Detect which cell encompasses the target text, then output its [x, y] center coordinate. 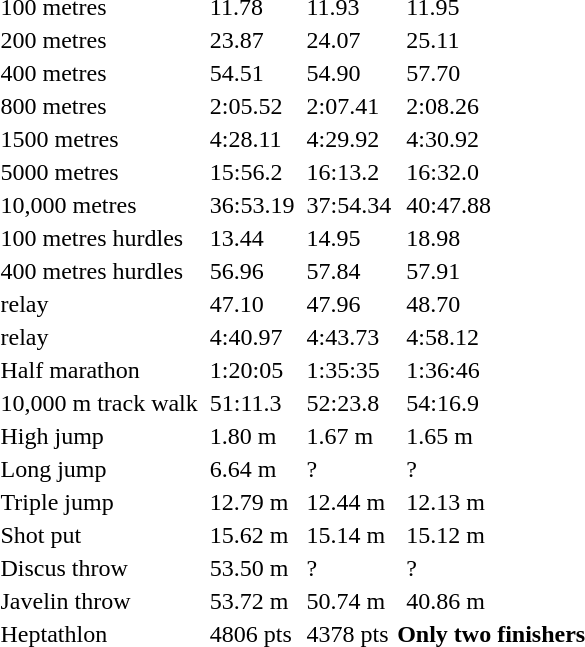
2:07.41 [349, 106]
12.79 m [252, 502]
1:20:05 [252, 370]
50.74 m [349, 601]
2:05.52 [252, 106]
1.80 m [252, 436]
53.72 m [252, 601]
4:29.92 [349, 139]
47.10 [252, 304]
56.96 [252, 271]
15.14 m [349, 535]
54.90 [349, 73]
23.87 [252, 40]
47.96 [349, 304]
37:54.34 [349, 205]
36:53.19 [252, 205]
16:13.2 [349, 172]
24.07 [349, 40]
52:23.8 [349, 403]
4:43.73 [349, 337]
53.50 m [252, 568]
1:35:35 [349, 370]
54.51 [252, 73]
57.84 [349, 271]
15.62 m [252, 535]
1.67 m [349, 436]
6.64 m [252, 469]
13.44 [252, 238]
51:11.3 [252, 403]
14.95 [349, 238]
15:56.2 [252, 172]
4:40.97 [252, 337]
12.44 m [349, 502]
4:28.11 [252, 139]
